For the text-containing cell, return its midpoint in [X, Y] coordinate format. 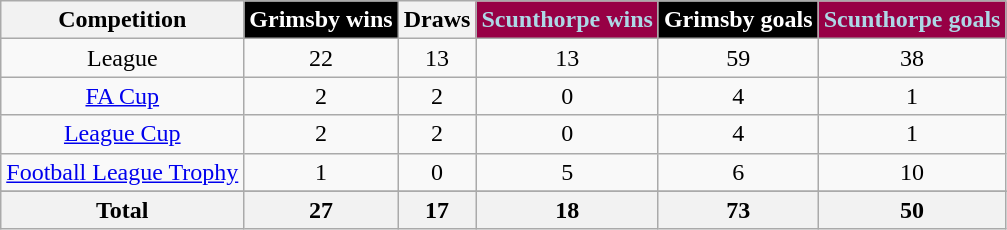
59 [738, 58]
27 [321, 210]
6 [738, 172]
Football League Trophy [122, 172]
Grimsby wins [321, 20]
Draws [437, 20]
5 [567, 172]
18 [567, 210]
Total [122, 210]
50 [912, 210]
10 [912, 172]
Competition [122, 20]
FA Cup [122, 96]
Scunthorpe goals [912, 20]
38 [912, 58]
Grimsby goals [738, 20]
League Cup [122, 134]
73 [738, 210]
22 [321, 58]
League [122, 58]
17 [437, 210]
Scunthorpe wins [567, 20]
